Search for the cell housing the specified text and yield its (X, Y) center coordinate. 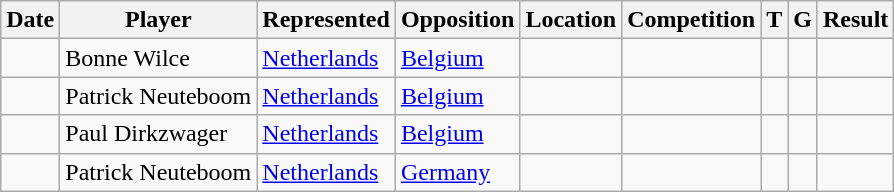
Germany (457, 172)
Date (30, 20)
G (803, 20)
Opposition (457, 20)
T (774, 20)
Result (855, 20)
Bonne Wilce (158, 58)
Represented (326, 20)
Player (158, 20)
Location (571, 20)
Competition (692, 20)
Paul Dirkzwager (158, 134)
